Return (X, Y) of the center of cell containing provided text 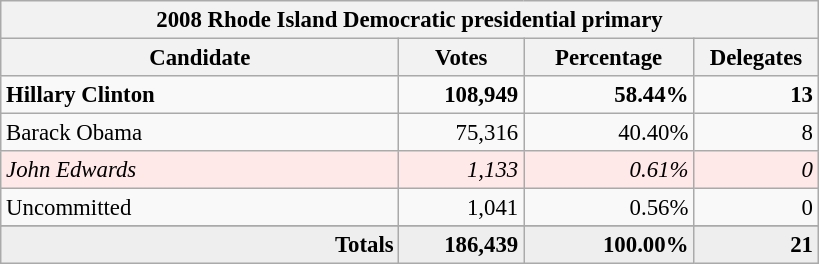
John Edwards (200, 170)
1,041 (462, 208)
100.00% (609, 245)
Barack Obama (200, 133)
0.56% (609, 208)
1,133 (462, 170)
Votes (462, 58)
Uncommitted (200, 208)
Percentage (609, 58)
186,439 (462, 245)
75,316 (462, 133)
8 (756, 133)
Totals (200, 245)
2008 Rhode Island Democratic presidential primary (410, 20)
Candidate (200, 58)
40.40% (609, 133)
21 (756, 245)
58.44% (609, 95)
Delegates (756, 58)
Hillary Clinton (200, 95)
0.61% (609, 170)
108,949 (462, 95)
13 (756, 95)
